Capture the cell that displays the provided text and extract its (X, Y) central coordinate. 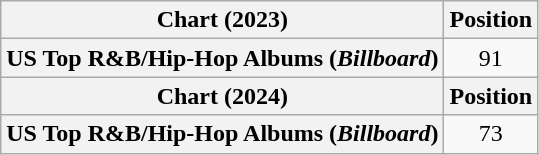
91 (491, 58)
73 (491, 134)
Chart (2024) (222, 96)
Chart (2023) (222, 20)
